For the text-containing cell, return its midpoint in [x, y] coordinate format. 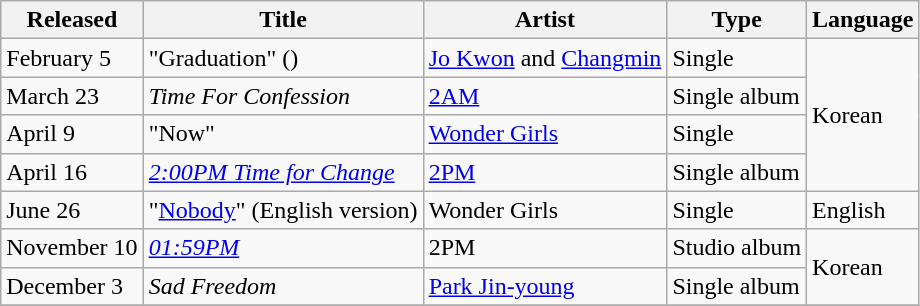
February 5 [72, 58]
Type [737, 20]
November 10 [72, 248]
Title [283, 20]
"Graduation" () [283, 58]
April 9 [72, 134]
Jo Kwon and Changmin [545, 58]
April 16 [72, 172]
Language [863, 20]
December 3 [72, 286]
Released [72, 20]
Artist [545, 20]
"Now" [283, 134]
Studio album [737, 248]
March 23 [72, 96]
2:00PM Time for Change [283, 172]
01:59PM [283, 248]
Sad Freedom [283, 286]
Park Jin-young [545, 286]
2AM [545, 96]
Time For Confession [283, 96]
"Nobody" (English version) [283, 210]
English [863, 210]
June 26 [72, 210]
